Search for the cell housing the specified text and yield its (x, y) center coordinate. 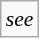
see (20, 19)
